Find where the given text appears and provide that cell's center as (x, y) coordinate. 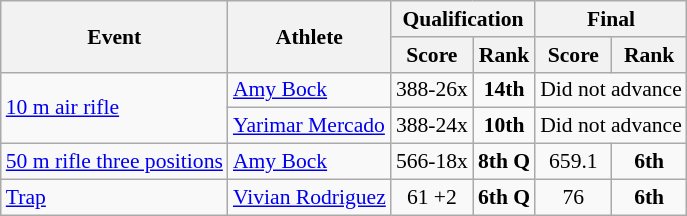
61 +2 (432, 197)
659.1 (573, 162)
76 (573, 197)
388-26x (432, 90)
10th (504, 126)
Athlete (310, 36)
566-18x (432, 162)
14th (504, 90)
50 m rifle three positions (114, 162)
10 m air rifle (114, 108)
Final (611, 19)
Trap (114, 197)
6th Q (504, 197)
Vivian Rodriguez (310, 197)
Event (114, 36)
Yarimar Mercado (310, 126)
Qualification (463, 19)
388-24x (432, 126)
8th Q (504, 162)
